Output the [x, y] coordinate of the center of the cell containing the given text.  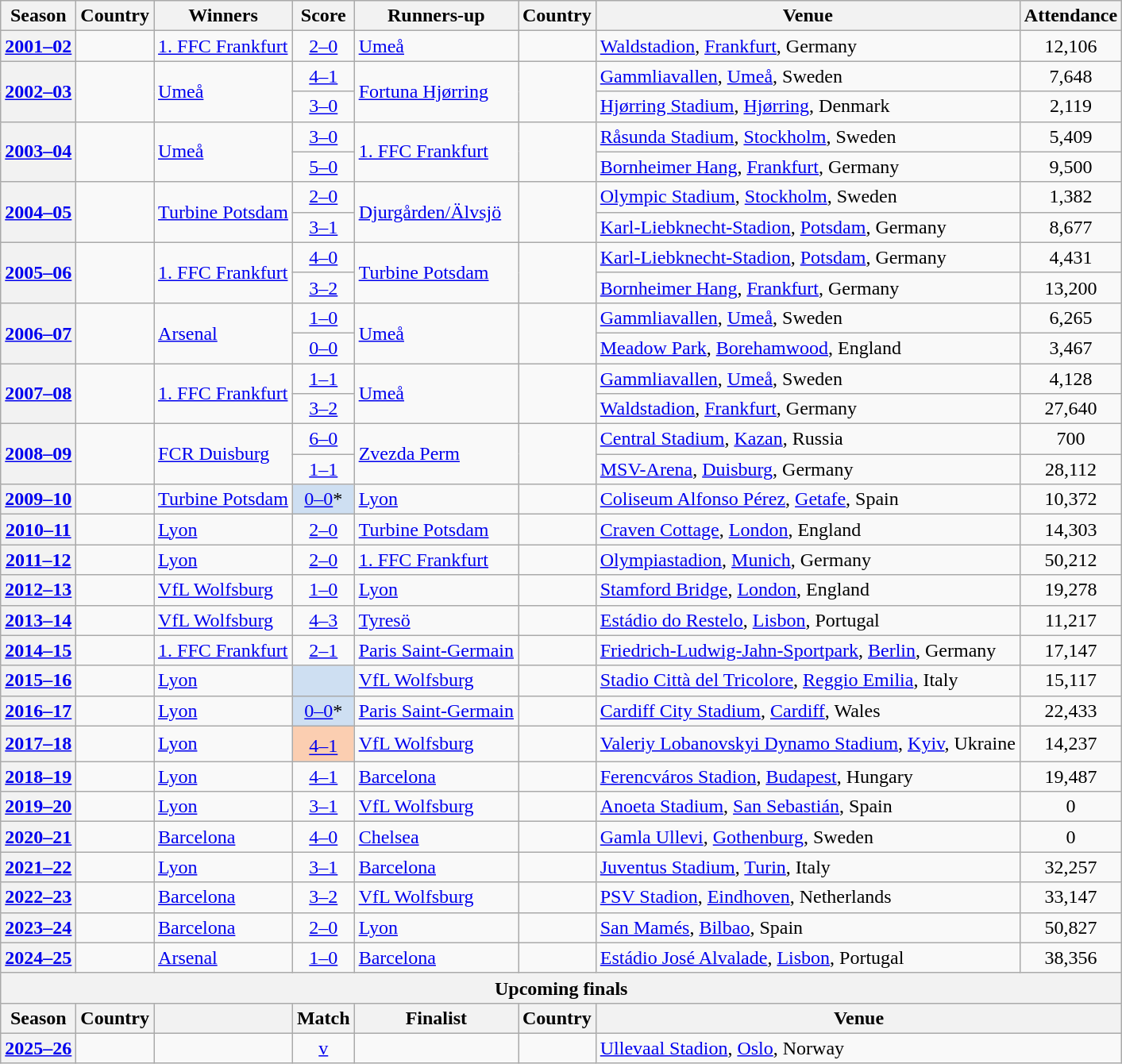
2014–15 [38, 650]
2–1 [323, 650]
2004–05 [38, 212]
10,372 [1070, 499]
Juventus Stadium, Turin, Italy [808, 867]
2024–25 [38, 958]
2019–20 [38, 807]
4,128 [1070, 379]
Estádio José Alvalade, Lisbon, Portugal [808, 958]
Friedrich-Ludwig-Jahn-Sportpark, Berlin, Germany [808, 650]
2008–09 [38, 454]
2005–06 [38, 272]
2023–24 [38, 927]
19,278 [1070, 590]
PSV Stadion, Eindhoven, Netherlands [808, 897]
Central Stadium, Kazan, Russia [808, 439]
50,827 [1070, 927]
2011–12 [38, 560]
2009–10 [38, 499]
2003–04 [38, 152]
2017–18 [38, 743]
Cardiff City Stadium, Cardiff, Wales [808, 711]
Valeriy Lobanovskyi Dynamo Stadium, Kyiv, Ukraine [808, 743]
Råsunda Stadium, Stockholm, Sweden [808, 137]
2025–26 [38, 1048]
Winners [224, 16]
Olympiastadion, Munich, Germany [808, 560]
Hjørring Stadium, Hjørring, Denmark [808, 106]
9,500 [1070, 167]
32,257 [1070, 867]
Tyresö [436, 620]
2022–23 [38, 897]
700 [1070, 439]
Finalist [436, 1018]
Ullevaal Stadion, Oslo, Norway [858, 1048]
2013–14 [38, 620]
Coliseum Alfonso Pérez, Getafe, Spain [808, 499]
19,487 [1070, 777]
Chelsea [436, 837]
38,356 [1070, 958]
Stamford Bridge, London, England [808, 590]
Zvezda Perm [436, 454]
2012–13 [38, 590]
0–0 [323, 348]
2,119 [1070, 106]
2001–02 [38, 46]
33,147 [1070, 897]
MSV-Arena, Duisburg, Germany [808, 469]
2016–17 [38, 711]
14,237 [1070, 743]
3,467 [1070, 348]
Ferencváros Stadion, Budapest, Hungary [808, 777]
Anoeta Stadium, San Sebastián, Spain [808, 807]
Olympic Stadium, Stockholm, Sweden [808, 197]
Gamla Ullevi, Gothenburg, Sweden [808, 837]
1,382 [1070, 197]
5,409 [1070, 137]
Craven Cottage, London, England [808, 530]
Attendance [1070, 16]
Stadio Città del Tricolore, Reggio Emilia, Italy [808, 680]
2002–03 [38, 91]
Estádio do Restelo, Lisbon, Portugal [808, 620]
14,303 [1070, 530]
San Mamés, Bilbao, Spain [808, 927]
2018–19 [38, 777]
12,106 [1070, 46]
2006–07 [38, 333]
2010–11 [38, 530]
Meadow Park, Borehamwood, England [808, 348]
13,200 [1070, 287]
4–3 [323, 620]
Score [323, 16]
Djurgården/Älvsjö [436, 212]
22,433 [1070, 711]
5–0 [323, 167]
15,117 [1070, 680]
6–0 [323, 439]
6,265 [1070, 318]
27,640 [1070, 409]
50,212 [1070, 560]
FCR Duisburg [224, 454]
Upcoming finals [561, 988]
2007–08 [38, 394]
Match [323, 1018]
2020–21 [38, 837]
v [323, 1048]
2021–22 [38, 867]
11,217 [1070, 620]
4,431 [1070, 257]
Runners-up [436, 16]
Fortuna Hjørring [436, 91]
2015–16 [38, 680]
8,677 [1070, 227]
28,112 [1070, 469]
7,648 [1070, 76]
17,147 [1070, 650]
